Return the (x, y) coordinate for the center point of the cell that contains the specified text.  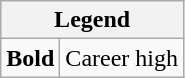
Career high (122, 58)
Legend (92, 20)
Bold (30, 58)
